Identify which cell holds the provided text, then report its (x, y) central coordinate. 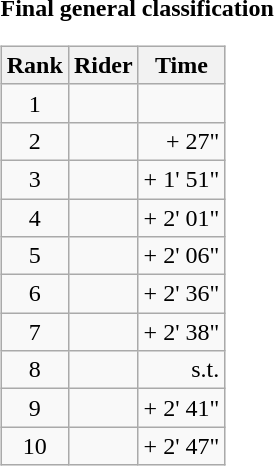
10 (34, 446)
1 (34, 103)
+ 2' 06" (182, 256)
6 (34, 294)
+ 27" (182, 141)
Time (182, 65)
9 (34, 408)
4 (34, 217)
+ 2' 38" (182, 332)
2 (34, 141)
s.t. (182, 370)
7 (34, 332)
5 (34, 256)
+ 2' 01" (182, 217)
Rider (103, 65)
8 (34, 370)
+ 2' 36" (182, 294)
+ 2' 41" (182, 408)
+ 1' 51" (182, 179)
Rank (34, 65)
+ 2' 47" (182, 446)
3 (34, 179)
